Detect which cell encompasses the target text, then output its (X, Y) center coordinate. 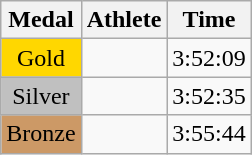
Medal (41, 20)
Time (209, 20)
Bronze (41, 134)
3:52:35 (209, 96)
Gold (41, 58)
3:52:09 (209, 58)
Athlete (124, 20)
3:55:44 (209, 134)
Silver (41, 96)
